Locate the cell with the specified text and output its [X, Y] center coordinate. 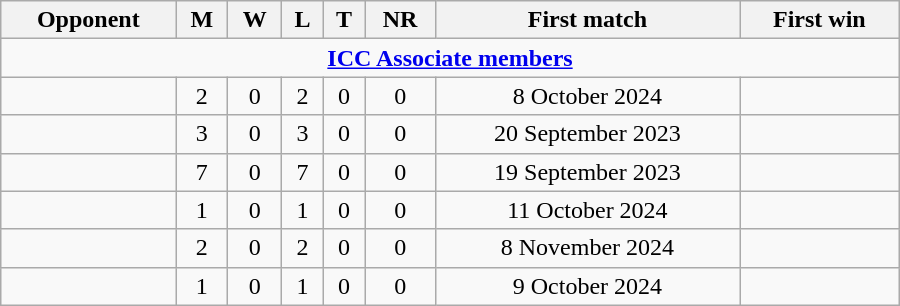
Opponent [88, 20]
8 November 2024 [587, 248]
20 September 2023 [587, 134]
T [344, 20]
9 October 2024 [587, 286]
11 October 2024 [587, 210]
L [303, 20]
First win [820, 20]
M [202, 20]
19 September 2023 [587, 172]
8 October 2024 [587, 96]
First match [587, 20]
W [255, 20]
ICC Associate members [450, 58]
NR [400, 20]
